Scan for the cell matching the given text and deliver its (x, y) coordinate at center. 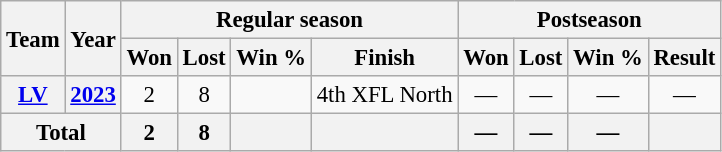
Postseason (590, 20)
Team (33, 38)
2023 (93, 95)
Regular season (290, 20)
Year (93, 38)
Finish (384, 58)
Result (684, 58)
Total (61, 133)
4th XFL North (384, 95)
LV (33, 95)
